Output the [x, y] coordinate of the center of the cell containing the given text.  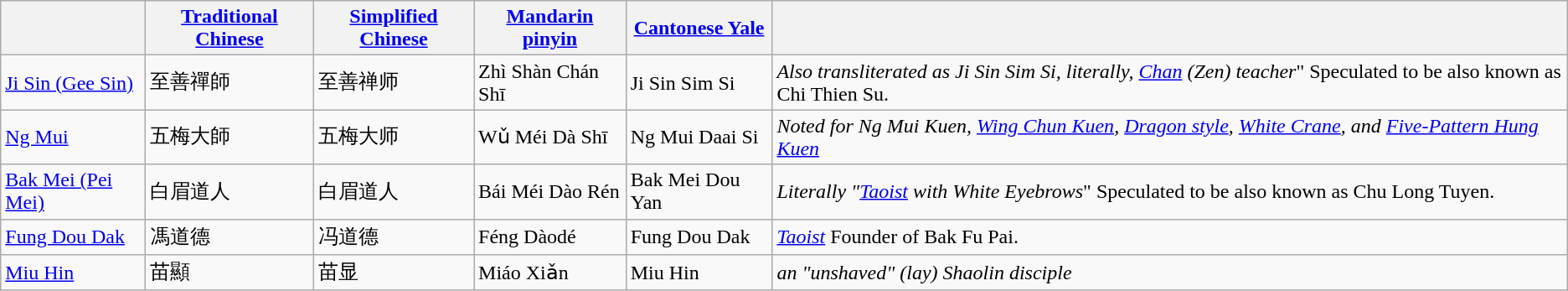
Cantonese Yale [699, 29]
Also transliterated as Ji Sin Sim Si, literally, Chan (Zen) teacher" Speculated to be also known as Chi Thien Su. [1169, 82]
五梅大師 [230, 138]
苗顯 [230, 273]
Wǔ Méi Dà Shī [550, 138]
Féng Dàodé [550, 236]
Ji Sin Sim Si [699, 82]
馮道德 [230, 236]
Bak Mei Dou Yan [699, 191]
冯道德 [394, 236]
Bak Mei (Pei Mei) [74, 191]
至善禅师 [394, 82]
Traditional Chinese [230, 29]
Mandarin pinyin [550, 29]
至善禪師 [230, 82]
Ji Sin (Gee Sin) [74, 82]
Simplified Chinese [394, 29]
Bái Méi Dào Rén [550, 191]
Zhì Shàn Chán Shī [550, 82]
Taoist Founder of Bak Fu Pai. [1169, 236]
Ng Mui Daai Si [699, 138]
an "unshaved" (lay) Shaolin disciple [1169, 273]
Literally "Taoist with White Eyebrows" Speculated to be also known as Chu Long Tuyen. [1169, 191]
苗显 [394, 273]
五梅大师 [394, 138]
Miáo Xiǎn [550, 273]
Ng Mui [74, 138]
Noted for Ng Mui Kuen, Wing Chun Kuen, Dragon style, White Crane, and Five-Pattern Hung Kuen [1169, 138]
